Scan for the cell matching the given text and deliver its [X, Y] coordinate at center. 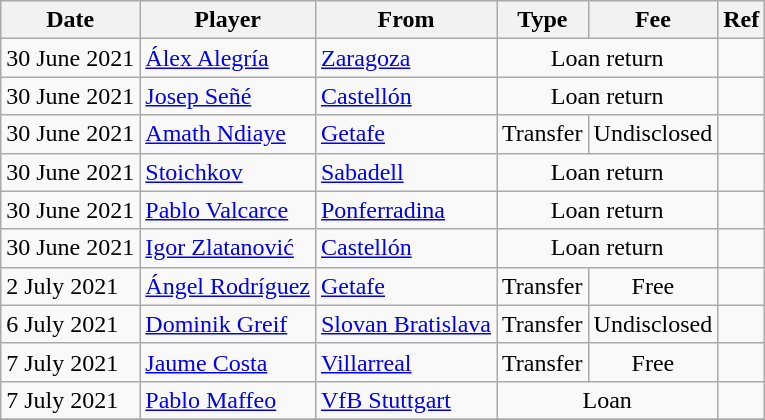
Zaragoza [406, 58]
Date [70, 20]
Ponferradina [406, 210]
Ref [742, 20]
Fee [653, 20]
Stoichkov [228, 172]
Álex Alegría [228, 58]
Igor Zlatanović [228, 248]
Villarreal [406, 362]
Ángel Rodríguez [228, 286]
Pablo Maffeo [228, 400]
Sabadell [406, 172]
Type [543, 20]
2 July 2021 [70, 286]
From [406, 20]
Josep Señé [228, 96]
Jaume Costa [228, 362]
VfB Stuttgart [406, 400]
Player [228, 20]
Amath Ndiaye [228, 134]
Pablo Valcarce [228, 210]
Dominik Greif [228, 324]
Slovan Bratislava [406, 324]
Loan [608, 400]
6 July 2021 [70, 324]
